Extract the [x, y] coordinate from the center of the cell holding the provided text.  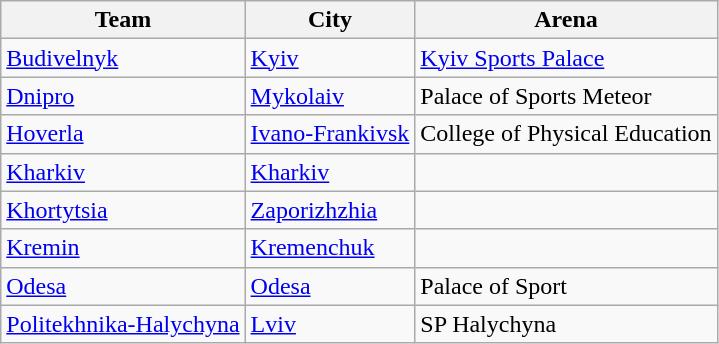
Budivelnyk [123, 58]
Kyiv [330, 58]
Lviv [330, 324]
SP Halychyna [566, 324]
Arena [566, 20]
Kyiv Sports Palace [566, 58]
Zaporizhzhia [330, 210]
Kremin [123, 248]
Hoverla [123, 134]
Politekhnika-Halychyna [123, 324]
Kremenchuk [330, 248]
City [330, 20]
Team [123, 20]
Khortytsia [123, 210]
College of Physical Education [566, 134]
Ivano-Frankivsk [330, 134]
Palace of Sport [566, 286]
Dnipro [123, 96]
Mykolaiv [330, 96]
Palace of Sports Meteor [566, 96]
